Detect which cell encompasses the target text, then output its [x, y] center coordinate. 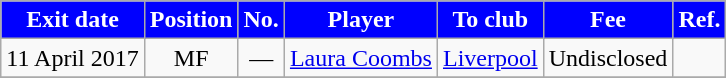
To club [490, 20]
— [261, 58]
Laura Coombs [360, 58]
11 April 2017 [73, 58]
Fee [608, 20]
Ref. [700, 20]
MF [191, 58]
Player [360, 20]
Undisclosed [608, 58]
Liverpool [490, 58]
No. [261, 20]
Exit date [73, 20]
Position [191, 20]
